Locate the cell with the specified text and output its [x, y] center coordinate. 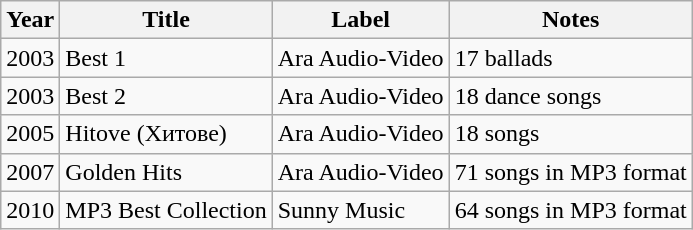
Best 1 [166, 58]
64 songs in MP3 format [570, 210]
Sunny Music [360, 210]
Best 2 [166, 96]
Label [360, 20]
18 dance songs [570, 96]
Year [30, 20]
17 ballads [570, 58]
Notes [570, 20]
71 songs in MP3 format [570, 172]
MP3 Best Collection [166, 210]
Hitove (Хитове) [166, 134]
2010 [30, 210]
18 songs [570, 134]
2005 [30, 134]
2007 [30, 172]
Golden Hits [166, 172]
Title [166, 20]
